Capture the cell that displays the provided text and extract its (x, y) central coordinate. 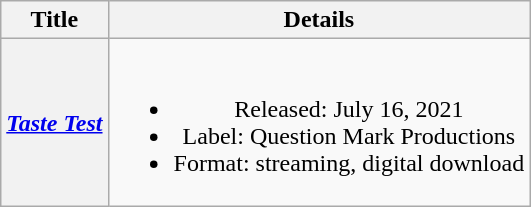
Released: July 16, 2021Label: Question Mark ProductionsFormat: streaming, digital download (319, 122)
Details (319, 20)
Taste Test (54, 122)
Title (54, 20)
